Locate the cell with the specified text and output its [x, y] center coordinate. 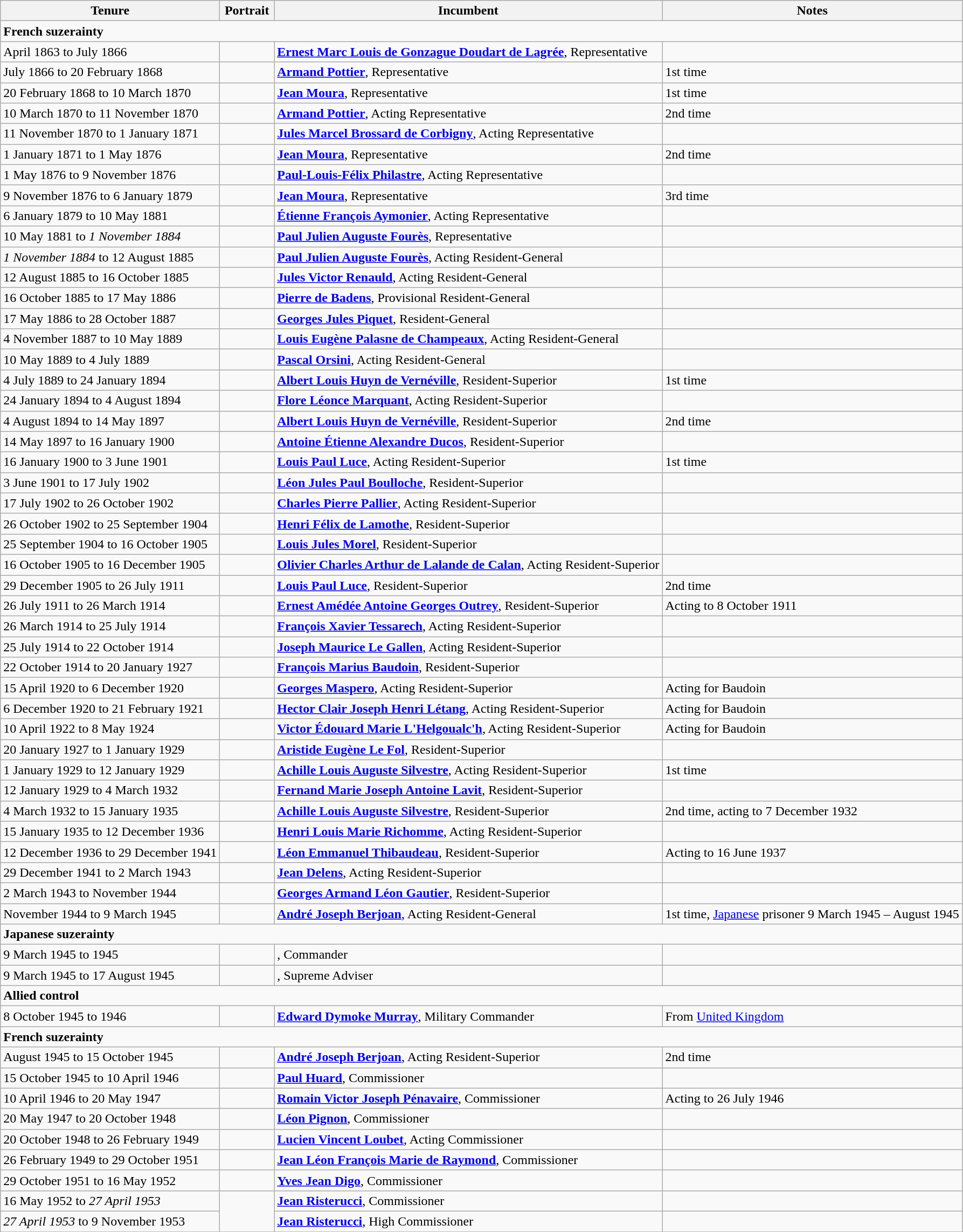
Allied control [482, 996]
April 1863 to July 1866 [110, 52]
Olivier Charles Arthur de Lalande de Calan, Acting Resident-Superior [468, 565]
Portrait [247, 11]
2nd time, acting to 7 December 1932 [812, 811]
Jean Risterucci, Commissioner [468, 1201]
Georges Maspero, Acting Resident-Superior [468, 688]
10 April 1946 to 20 May 1947 [110, 1098]
François Marius Baudoin, Resident-Superior [468, 667]
August 1945 to 15 October 1945 [110, 1057]
Georges Armand Léon Gautier, Resident-Superior [468, 893]
10 May 1889 to 4 July 1889 [110, 360]
Étienne François Aymonier, Acting Representative [468, 216]
4 July 1889 to 24 January 1894 [110, 380]
1 January 1871 to 1 May 1876 [110, 154]
26 July 1911 to 26 March 1914 [110, 606]
16 October 1905 to 16 December 1905 [110, 565]
6 December 1920 to 21 February 1921 [110, 708]
Paul Huard, Commissioner [468, 1078]
Pascal Orsini, Acting Resident-General [468, 360]
Henri Louis Marie Richomme, Acting Resident-Superior [468, 831]
, Supreme Adviser [468, 975]
Louis Paul Luce, Acting Resident-Superior [468, 462]
15 October 1945 to 10 April 1946 [110, 1078]
20 February 1868 to 10 March 1870 [110, 93]
André Joseph Berjoan, Acting Resident-General [468, 914]
André Joseph Berjoan, Acting Resident-Superior [468, 1057]
Japanese suzerainty [482, 934]
9 November 1876 to 6 January 1879 [110, 195]
Antoine Étienne Alexandre Ducos, Resident-Superior [468, 442]
Jules Marcel Brossard de Corbigny, Acting Representative [468, 134]
Yves Jean Digo, Commissioner [468, 1180]
29 December 1941 to 2 March 1943 [110, 872]
Notes [812, 11]
29 December 1905 to 26 July 1911 [110, 585]
Jules Victor Renauld, Acting Resident-General [468, 278]
20 January 1927 to 1 January 1929 [110, 749]
Hector Clair Joseph Henri Létang, Acting Resident-Superior [468, 708]
3 June 1901 to 17 July 1902 [110, 483]
Paul Julien Auguste Fourès, Acting Resident-General [468, 257]
2 March 1943 to November 1944 [110, 893]
8 October 1945 to 1946 [110, 1016]
Paul-Louis-Félix Philastre, Acting Representative [468, 175]
Acting to 26 July 1946 [812, 1098]
16 January 1900 to 3 June 1901 [110, 462]
14 May 1897 to 16 January 1900 [110, 442]
Jean Léon François Marie de Raymond, Commissioner [468, 1160]
Ernest Marc Louis de Gonzague Doudart de Lagrée, Representative [468, 52]
Paul Julien Auguste Fourès, Representative [468, 236]
Armand Pottier, Acting Representative [468, 113]
Acting to 16 June 1937 [812, 852]
Acting to 8 October 1911 [812, 606]
Edward Dymoke Murray, Military Commander [468, 1016]
12 January 1929 to 4 March 1932 [110, 790]
Jean Risterucci, High Commissioner [468, 1221]
9 March 1945 to 1945 [110, 955]
20 May 1947 to 20 October 1948 [110, 1119]
1 January 1929 to 12 January 1929 [110, 770]
From United Kingdom [812, 1016]
10 March 1870 to 11 November 1870 [110, 113]
1 May 1876 to 9 November 1876 [110, 175]
Achille Louis Auguste Silvestre, Acting Resident-Superior [468, 770]
Lucien Vincent Loubet, Acting Commissioner [468, 1139]
Léon Emmanuel Thibaudeau, Resident-Superior [468, 852]
François Xavier Tessarech, Acting Resident-Superior [468, 627]
4 August 1894 to 14 May 1897 [110, 421]
25 September 1904 to 16 October 1905 [110, 544]
25 July 1914 to 22 October 1914 [110, 647]
Georges Jules Piquet, Resident-General [468, 319]
29 October 1951 to 16 May 1952 [110, 1180]
Louis Jules Morel, Resident-Superior [468, 544]
Tenure [110, 11]
4 March 1932 to 15 January 1935 [110, 811]
July 1866 to 20 February 1868 [110, 72]
, Commander [468, 955]
1 November 1884 to 12 August 1885 [110, 257]
Charles Pierre Pallier, Acting Resident-Superior [468, 503]
20 October 1948 to 26 February 1949 [110, 1139]
Romain Victor Joseph Pénavaire, Commissioner [468, 1098]
12 December 1936 to 29 December 1941 [110, 852]
11 November 1870 to 1 January 1871 [110, 134]
26 October 1902 to 25 September 1904 [110, 524]
12 August 1885 to 16 October 1885 [110, 278]
15 January 1935 to 12 December 1936 [110, 831]
4 November 1887 to 10 May 1889 [110, 339]
26 March 1914 to 25 July 1914 [110, 627]
Léon Jules Paul Boulloche, Resident-Superior [468, 483]
Henri Félix de Lamothe, Resident-Superior [468, 524]
Armand Pottier, Representative [468, 72]
Ernest Amédée Antoine Georges Outrey, Resident-Superior [468, 606]
15 April 1920 to 6 December 1920 [110, 688]
26 February 1949 to 29 October 1951 [110, 1160]
Fernand Marie Joseph Antoine Lavit, Resident-Superior [468, 790]
Flore Léonce Marquant, Acting Resident-Superior [468, 401]
Pierre de Badens, Provisional Resident-General [468, 298]
22 October 1914 to 20 January 1927 [110, 667]
Achille Louis Auguste Silvestre, Resident-Superior [468, 811]
3rd time [812, 195]
Victor Édouard Marie L'Helgoualc'h, Acting Resident-Superior [468, 729]
1st time, Japanese prisoner 9 March 1945 – August 1945 [812, 914]
Louis Eugène Palasne de Champeaux, Acting Resident-General [468, 339]
17 May 1886 to 28 October 1887 [110, 319]
9 March 1945 to 17 August 1945 [110, 975]
Joseph Maurice Le Gallen, Acting Resident-Superior [468, 647]
24 January 1894 to 4 August 1894 [110, 401]
16 October 1885 to 17 May 1886 [110, 298]
16 May 1952 to 27 April 1953 [110, 1201]
10 May 1881 to 1 November 1884 [110, 236]
Aristide Eugène Le Fol, Resident-Superior [468, 749]
Louis Paul Luce, Resident-Superior [468, 585]
27 April 1953 to 9 November 1953 [110, 1221]
10 April 1922 to 8 May 1924 [110, 729]
17 July 1902 to 26 October 1902 [110, 503]
November 1944 to 9 March 1945 [110, 914]
6 January 1879 to 10 May 1881 [110, 216]
Jean Delens, Acting Resident-Superior [468, 872]
Incumbent [468, 11]
Léon Pignon, Commissioner [468, 1119]
